Extract the (x, y) coordinate from the center of the cell holding the provided text.  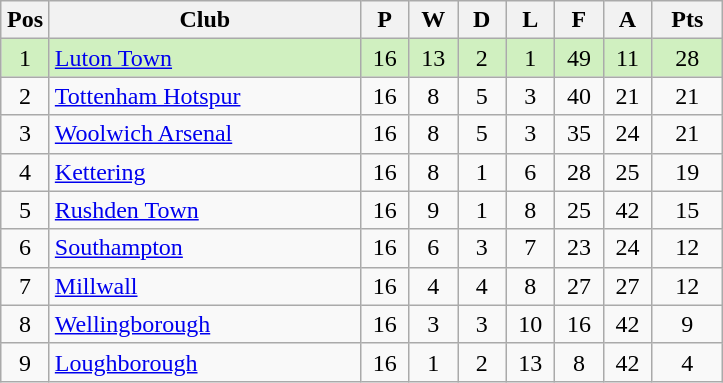
19 (688, 172)
D (482, 20)
10 (530, 324)
Luton Town (204, 58)
F (580, 20)
Club (204, 20)
49 (580, 58)
L (530, 20)
40 (580, 96)
Rushden Town (204, 210)
Tottenham Hotspur (204, 96)
15 (688, 210)
A (628, 20)
Kettering (204, 172)
Southampton (204, 248)
Wellingborough (204, 324)
Pos (26, 20)
Millwall (204, 286)
23 (580, 248)
W (434, 20)
P (384, 20)
35 (580, 134)
Woolwich Arsenal (204, 134)
11 (628, 58)
Loughborough (204, 362)
Pts (688, 20)
